For the text-containing cell, return its midpoint in (X, Y) coordinate format. 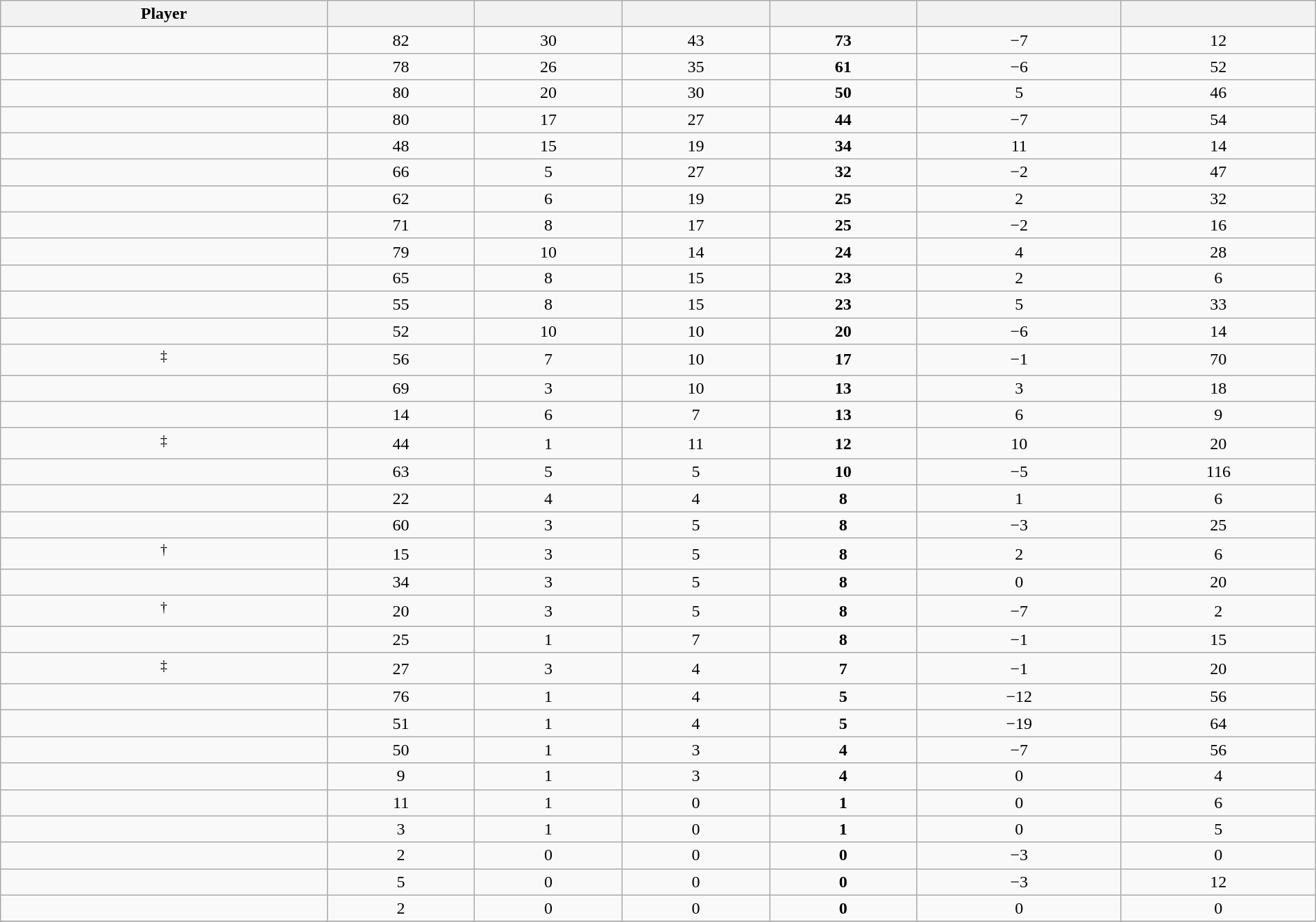
82 (400, 40)
47 (1218, 172)
76 (400, 697)
−12 (1019, 697)
69 (400, 388)
60 (400, 525)
116 (1218, 472)
78 (400, 67)
64 (1218, 723)
−5 (1019, 472)
43 (695, 40)
63 (400, 472)
73 (843, 40)
66 (400, 172)
62 (400, 199)
61 (843, 67)
22 (400, 498)
Player (164, 14)
48 (400, 146)
28 (1218, 251)
26 (548, 67)
16 (1218, 225)
71 (400, 225)
79 (400, 251)
24 (843, 251)
65 (400, 278)
18 (1218, 388)
46 (1218, 93)
54 (1218, 119)
55 (400, 304)
−19 (1019, 723)
35 (695, 67)
70 (1218, 360)
51 (400, 723)
33 (1218, 304)
